Output the (X, Y) coordinate of the center of the cell containing the given text.  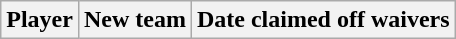
Date claimed off waivers (323, 20)
Player (40, 20)
New team (134, 20)
